Locate the cell with the specified text and output its (x, y) center coordinate. 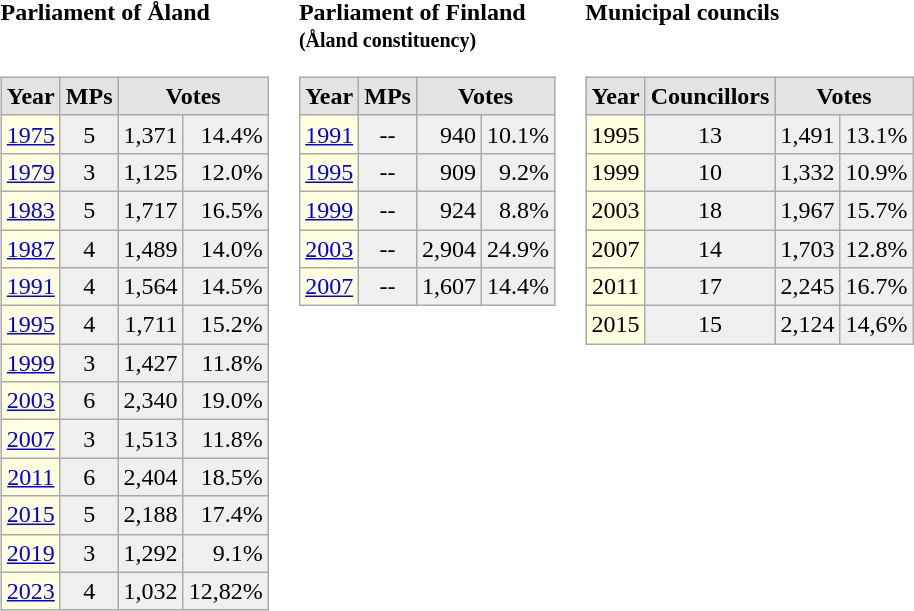
14,6% (876, 325)
2,340 (150, 401)
15 (710, 325)
12.0% (226, 172)
1,427 (150, 363)
940 (448, 134)
10.9% (876, 172)
14.5% (226, 287)
8.8% (518, 210)
17.4% (226, 515)
1979 (30, 172)
14 (710, 249)
1,489 (150, 249)
2,904 (448, 249)
1,371 (150, 134)
1,564 (150, 287)
16.7% (876, 287)
924 (448, 210)
2,124 (808, 325)
12.8% (876, 249)
15.2% (226, 325)
13 (710, 134)
24.9% (518, 249)
12,82% (226, 591)
1,967 (808, 210)
17 (710, 287)
1,703 (808, 249)
16.5% (226, 210)
1,332 (808, 172)
9.1% (226, 553)
1,607 (448, 287)
909 (448, 172)
2,404 (150, 477)
18 (710, 210)
Councillors (710, 96)
2023 (30, 591)
9.2% (518, 172)
13.1% (876, 134)
1,125 (150, 172)
10.1% (518, 134)
1,717 (150, 210)
2,188 (150, 515)
1983 (30, 210)
15.7% (876, 210)
1,032 (150, 591)
19.0% (226, 401)
10 (710, 172)
14.0% (226, 249)
1987 (30, 249)
2019 (30, 553)
1,491 (808, 134)
1,513 (150, 439)
1975 (30, 134)
1,292 (150, 553)
18.5% (226, 477)
2,245 (808, 287)
1,711 (150, 325)
